Return the [x, y] coordinate for the center point of the cell that contains the specified text.  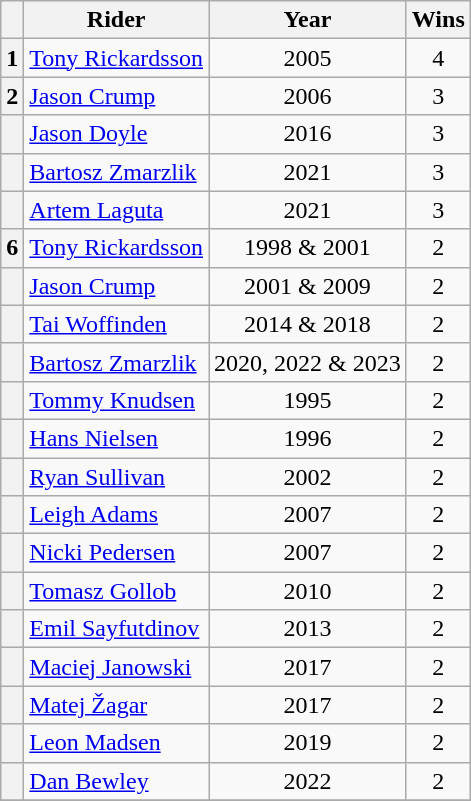
Rider [116, 20]
1995 [308, 400]
2001 & 2009 [308, 286]
Nicki Pedersen [116, 553]
2019 [308, 743]
2005 [308, 58]
2022 [308, 781]
4 [438, 58]
Jason Doyle [116, 134]
Tomasz Gollob [116, 591]
2010 [308, 591]
2002 [308, 477]
1998 & 2001 [308, 248]
Maciej Janowski [116, 667]
2013 [308, 629]
Tai Woffinden [116, 324]
Emil Sayfutdinov [116, 629]
Matej Žagar [116, 705]
Leigh Adams [116, 515]
2006 [308, 96]
Tommy Knudsen [116, 400]
Dan Bewley [116, 781]
Wins [438, 20]
2020, 2022 & 2023 [308, 362]
2016 [308, 134]
Ryan Sullivan [116, 477]
Artem Laguta [116, 210]
2014 & 2018 [308, 324]
1 [12, 58]
Leon Madsen [116, 743]
Year [308, 20]
6 [12, 248]
Hans Nielsen [116, 438]
1996 [308, 438]
